Pinpoint the cell where the given text exists, returning its [x, y] midpoint coordinate. 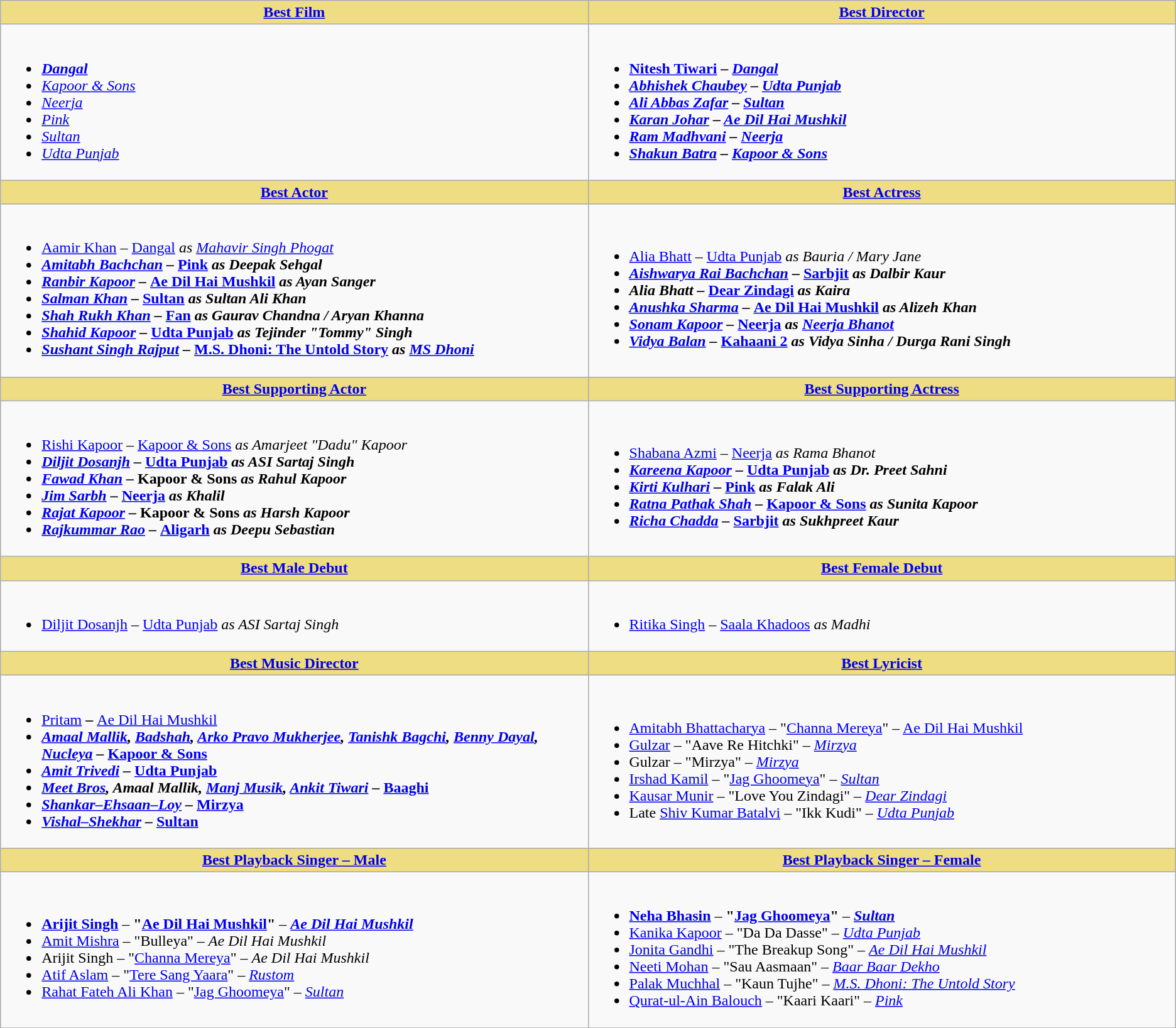
Best Music Director [294, 663]
Best Actor [294, 192]
Ritika Singh – Saala Khadoos as Madhi [882, 615]
DangalKapoor & SonsNeerjaPinkSultanUdta Punjab [294, 102]
Best Lyricist [882, 663]
Best Actress [882, 192]
Best Director [882, 13]
Best Male Debut [294, 568]
Best Supporting Actor [294, 389]
Best Playback Singer – Male [294, 860]
Best Female Debut [882, 568]
Best Supporting Actress [882, 389]
Best Film [294, 13]
Best Playback Singer – Female [882, 860]
Diljit Dosanjh – Udta Punjab as ASI Sartaj Singh [294, 615]
